Detect which cell encompasses the target text, then output its (x, y) center coordinate. 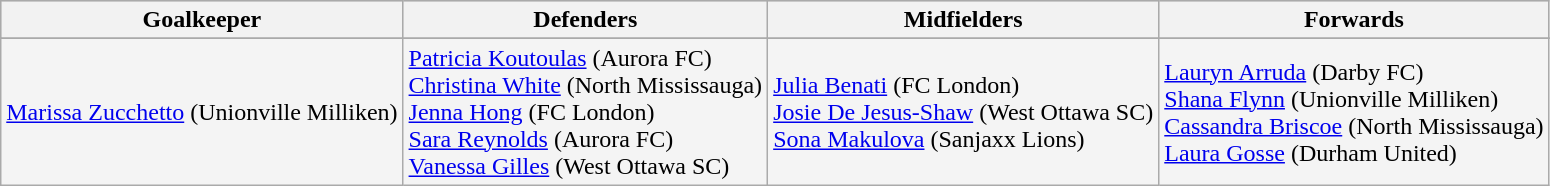
Patricia Koutoulas (Aurora FC)Christina White (North Mississauga)Jenna Hong (FC London)Sara Reynolds (Aurora FC)Vanessa Gilles (West Ottawa SC) (586, 112)
Julia Benati (FC London)Josie De Jesus-Shaw (West Ottawa SC)Sona Makulova (Sanjaxx Lions) (964, 112)
Defenders (586, 20)
Midfielders (964, 20)
Goalkeeper (202, 20)
Lauryn Arruda (Darby FC)Shana Flynn (Unionville Milliken)Cassandra Briscoe (North Mississauga)Laura Gosse (Durham United) (1354, 112)
Forwards (1354, 20)
Marissa Zucchetto (Unionville Milliken) (202, 112)
